Scan for the cell matching the given text and deliver its (X, Y) coordinate at center. 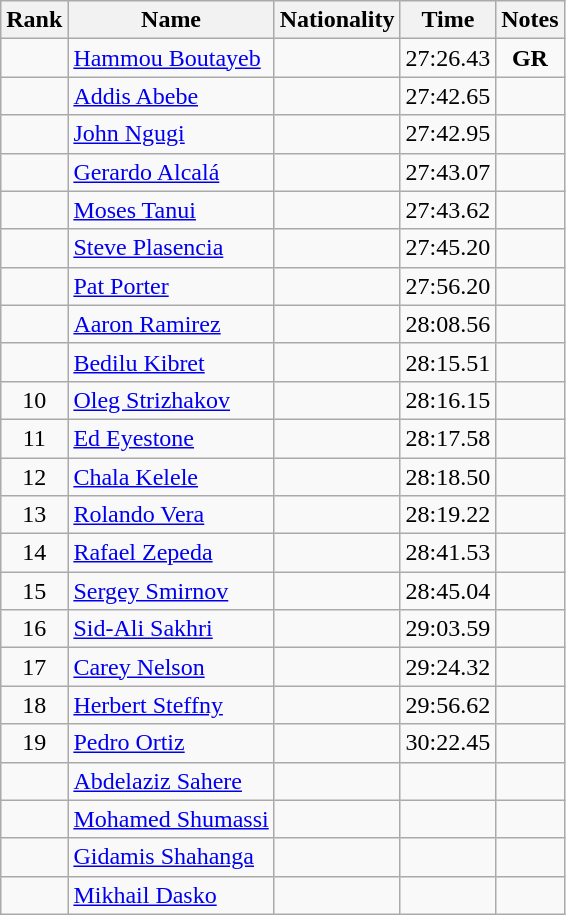
28:19.22 (448, 515)
29:56.62 (448, 705)
Pedro Ortiz (171, 743)
Aaron Ramirez (171, 324)
13 (34, 515)
Bedilu Kibret (171, 362)
27:43.07 (448, 172)
Gidamis Shahanga (171, 857)
Moses Tanui (171, 210)
27:26.43 (448, 58)
19 (34, 743)
Hammou Boutayeb (171, 58)
Gerardo Alcalá (171, 172)
27:42.65 (448, 96)
28:17.58 (448, 438)
12 (34, 477)
16 (34, 629)
Name (171, 20)
10 (34, 400)
29:03.59 (448, 629)
14 (34, 553)
15 (34, 591)
11 (34, 438)
Rolando Vera (171, 515)
29:24.32 (448, 667)
27:43.62 (448, 210)
Sid-Ali Sakhri (171, 629)
Sergey Smirnov (171, 591)
Steve Plasencia (171, 248)
Oleg Strizhakov (171, 400)
Nationality (337, 20)
28:15.51 (448, 362)
Abdelaziz Sahere (171, 781)
Pat Porter (171, 286)
28:45.04 (448, 591)
Time (448, 20)
Rank (34, 20)
Herbert Steffny (171, 705)
27:45.20 (448, 248)
30:22.45 (448, 743)
17 (34, 667)
Mikhail Dasko (171, 895)
Ed Eyestone (171, 438)
Mohamed Shumassi (171, 819)
28:08.56 (448, 324)
John Ngugi (171, 134)
Carey Nelson (171, 667)
28:18.50 (448, 477)
Chala Kelele (171, 477)
28:16.15 (448, 400)
27:42.95 (448, 134)
Notes (530, 20)
GR (530, 58)
27:56.20 (448, 286)
Addis Abebe (171, 96)
28:41.53 (448, 553)
18 (34, 705)
Rafael Zepeda (171, 553)
